Determine the [x, y] coordinate at the center of the cell enclosing the given text.  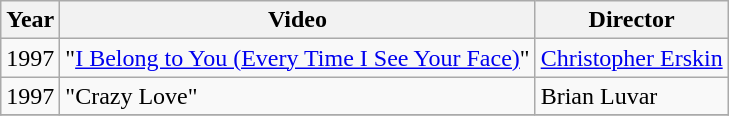
Brian Luvar [632, 96]
Video [298, 20]
"I Belong to You (Every Time I See Your Face)" [298, 58]
"Crazy Love" [298, 96]
Director [632, 20]
Christopher Erskin [632, 58]
Year [30, 20]
